Return (X, Y) of the center of cell containing provided text 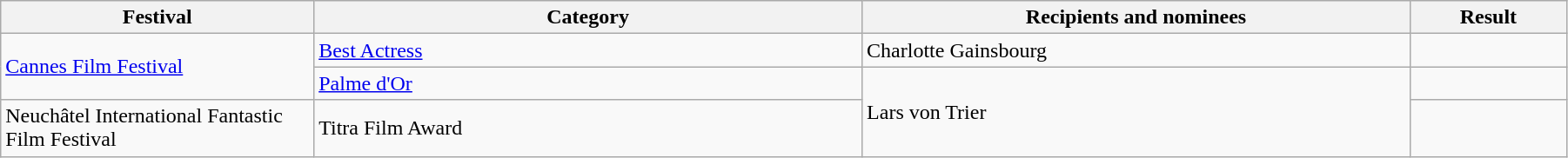
Category (588, 17)
Charlotte Gainsbourg (1136, 50)
Lars von Trier (1136, 111)
Recipients and nominees (1136, 17)
Result (1488, 17)
Titra Film Award (588, 128)
Cannes Film Festival (157, 67)
Neuchâtel International Fantastic Film Festival (157, 128)
Festival (157, 17)
Palme d'Or (588, 83)
Best Actress (588, 50)
